From the cell containing the given text, extract its center point as (X, Y) coordinate. 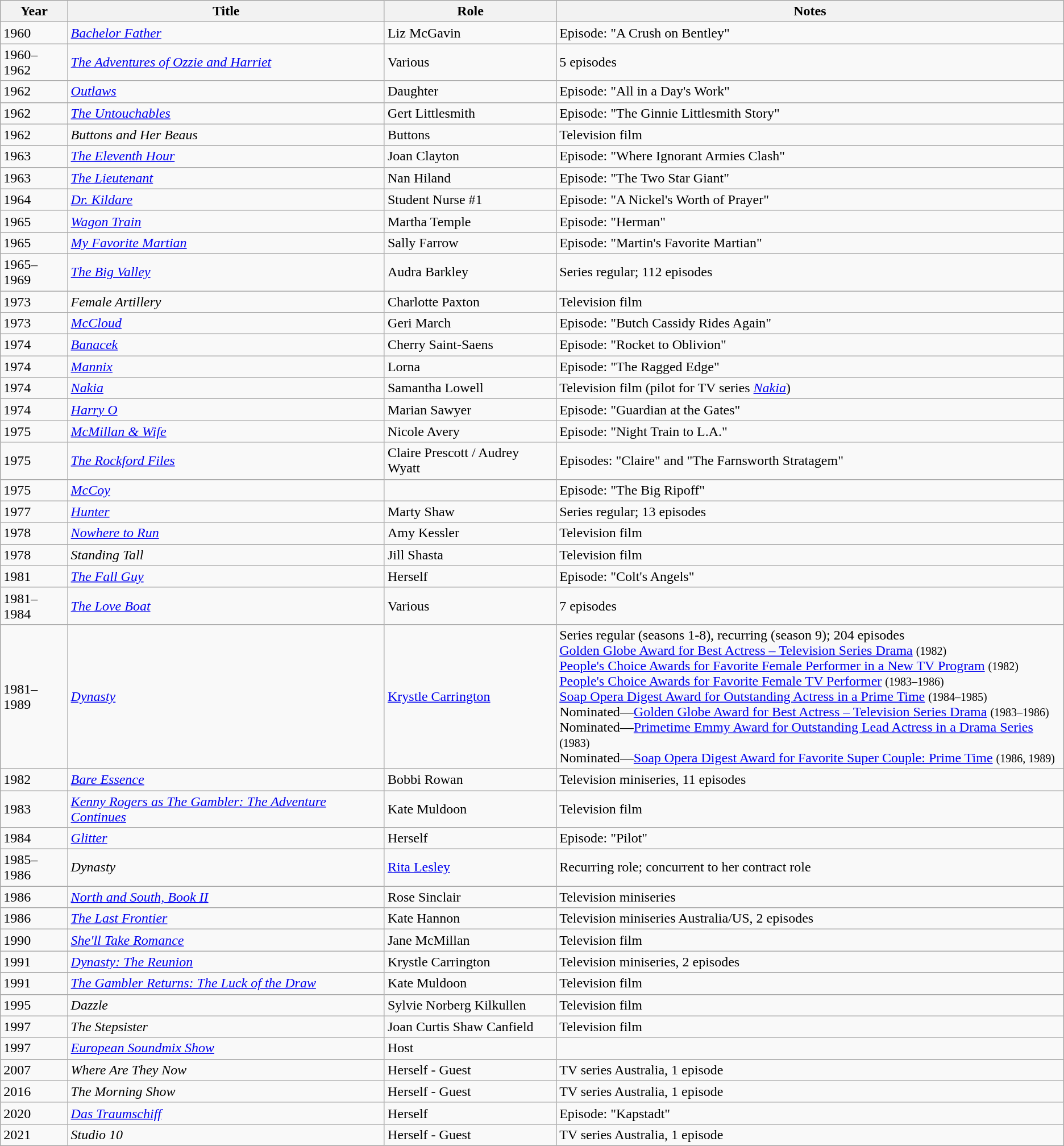
2021 (34, 1135)
Nowhere to Run (226, 533)
Notes (811, 11)
Episode: "A Nickel's Worth of Prayer" (811, 200)
The Last Frontier (226, 919)
Episode: "A Crush on Bentley" (811, 33)
Episode: "Pilot" (811, 838)
Dr. Kildare (226, 200)
Host (470, 1048)
Hunter (226, 512)
McCloud (226, 323)
Marian Sawyer (470, 410)
She'll Take Romance (226, 940)
Episode: "The Big Ripoff" (811, 490)
Outlaws (226, 92)
The Lieutenant (226, 178)
Nakia (226, 388)
The Eleventh Hour (226, 156)
Buttons and Her Beaus (226, 135)
North and South, Book II (226, 897)
The Rockford Files (226, 460)
Jill Shasta (470, 555)
Year (34, 11)
1981–1989 (34, 696)
Episode: "All in a Day's Work" (811, 92)
1977 (34, 512)
Bare Essence (226, 779)
Liz McGavin (470, 33)
1984 (34, 838)
Sally Farrow (470, 243)
Daughter (470, 92)
1965–1969 (34, 272)
1990 (34, 940)
2016 (34, 1091)
The Untouchables (226, 113)
Samantha Lowell (470, 388)
Episodes: "Claire" and "The Farnsworth Stratagem" (811, 460)
Lorna (470, 367)
The Fall Guy (226, 576)
Dynasty: The Reunion (226, 962)
Kenny Rogers as The Gambler: The Adventure Continues (226, 808)
1983 (34, 808)
The Love Boat (226, 606)
Episode: "Where Ignorant Armies Clash" (811, 156)
Martha Temple (470, 221)
Episode: "Guardian at the Gates" (811, 410)
Marty Shaw (470, 512)
Television miniseries, 2 episodes (811, 962)
Rose Sinclair (470, 897)
McCoy (226, 490)
Joan Curtis Shaw Canfield (470, 1027)
Episode: "Martin's Favorite Martian" (811, 243)
2020 (34, 1113)
Cherry Saint-Saens (470, 345)
7 episodes (811, 606)
Gert Littlesmith (470, 113)
Television miniseries (811, 897)
Charlotte Paxton (470, 302)
Recurring role; concurrent to her contract role (811, 867)
The Morning Show (226, 1091)
The Gambler Returns: The Luck of the Draw (226, 983)
Harry O (226, 410)
Episode: "Kapstadt" (811, 1113)
Kate Hannon (470, 919)
Standing Tall (226, 555)
Banacek (226, 345)
Amy Kessler (470, 533)
McMillan & Wife (226, 431)
Female Artillery (226, 302)
The Stepsister (226, 1027)
Episode: "The Ragged Edge" (811, 367)
Nan Hiland (470, 178)
Television film (pilot for TV series Nakia) (811, 388)
1985–1986 (34, 867)
The Big Valley (226, 272)
Episode: "The Ginnie Littlesmith Story" (811, 113)
Role (470, 11)
Joan Clayton (470, 156)
Jane McMillan (470, 940)
2007 (34, 1070)
Bachelor Father (226, 33)
Studio 10 (226, 1135)
5 episodes (811, 63)
Episode: "Herman" (811, 221)
Buttons (470, 135)
Geri March (470, 323)
Nicole Avery (470, 431)
Bobbi Rowan (470, 779)
Title (226, 11)
Series regular; 112 episodes (811, 272)
Episode: "Night Train to L.A." (811, 431)
1981–1984 (34, 606)
Das Traumschiff (226, 1113)
1981 (34, 576)
European Soundmix Show (226, 1048)
Episode: "Colt's Angels" (811, 576)
Mannix (226, 367)
The Adventures of Ozzie and Harriet (226, 63)
Series regular; 13 episodes (811, 512)
Rita Lesley (470, 867)
Where Are They Now (226, 1070)
Episode: "The Two Star Giant" (811, 178)
Glitter (226, 838)
Episode: "Butch Cassidy Rides Again" (811, 323)
Television miniseries, 11 episodes (811, 779)
1964 (34, 200)
Sylvie Norberg Kilkullen (470, 1005)
Television miniseries Australia/US, 2 episodes (811, 919)
My Favorite Martian (226, 243)
Wagon Train (226, 221)
Student Nurse #1 (470, 200)
1995 (34, 1005)
1960 (34, 33)
Episode: "Rocket to Oblivion" (811, 345)
Claire Prescott / Audrey Wyatt (470, 460)
1960–1962 (34, 63)
Audra Barkley (470, 272)
Dazzle (226, 1005)
1982 (34, 779)
